Find where the given text appears and provide that cell's center as (x, y) coordinate. 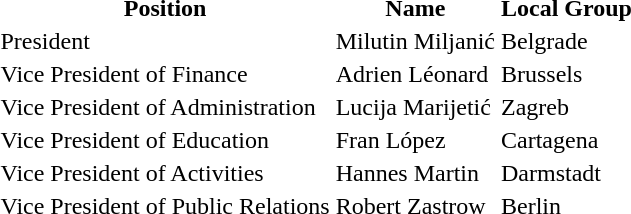
Milutin Miljanić (415, 41)
Hannes Martin (415, 173)
Adrien Léonard (415, 74)
Fran López (415, 140)
Lucija Marijetić (415, 107)
